From the cell containing the given text, extract its center point as (x, y) coordinate. 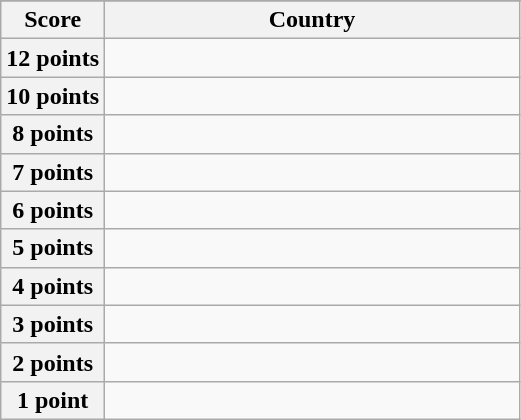
Country (312, 20)
10 points (53, 96)
Score (53, 20)
8 points (53, 134)
7 points (53, 172)
4 points (53, 286)
2 points (53, 362)
6 points (53, 210)
12 points (53, 58)
1 point (53, 400)
3 points (53, 324)
5 points (53, 248)
